Return (X, Y) of the center of cell containing provided text 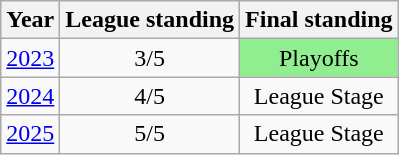
2023 (30, 58)
3/5 (150, 58)
5/5 (150, 134)
League standing (150, 20)
Playoffs (319, 58)
2024 (30, 96)
4/5 (150, 96)
Year (30, 20)
Final standing (319, 20)
2025 (30, 134)
